Find where the given text appears and provide that cell's center as [X, Y] coordinate. 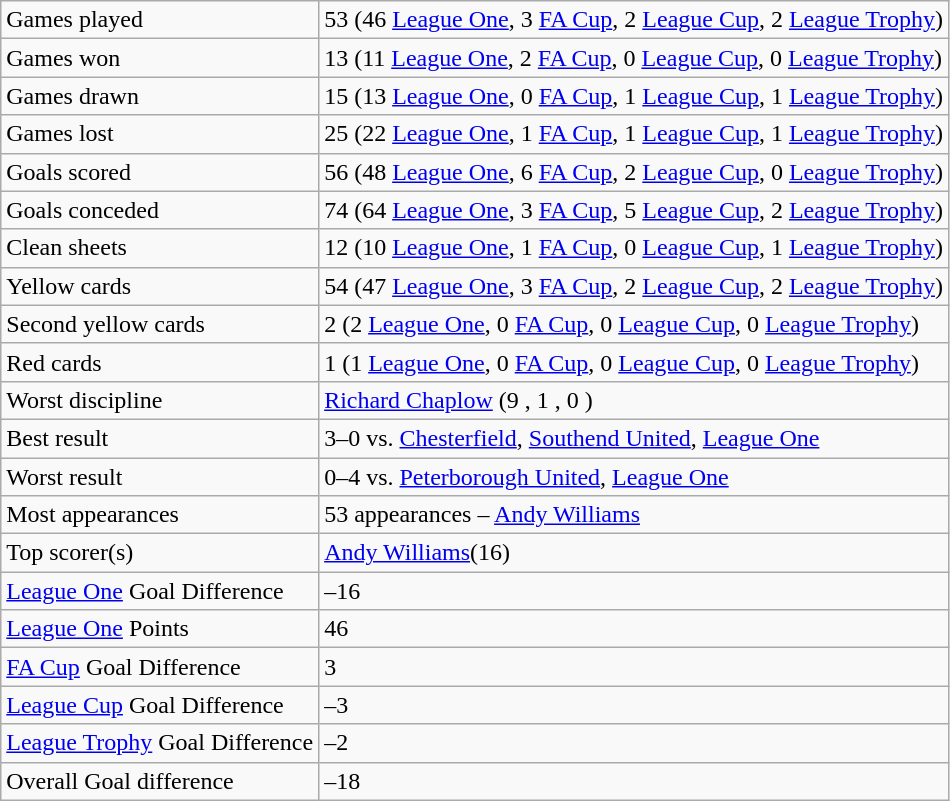
Games played [160, 20]
League One Goal Difference [160, 591]
53 (46 League One, 3 FA Cup, 2 League Cup, 2 League Trophy) [634, 20]
Second yellow cards [160, 324]
3 [634, 667]
–16 [634, 591]
–18 [634, 781]
Andy Williams(16) [634, 553]
Richard Chaplow (9 , 1 , 0 ) [634, 400]
53 appearances – Andy Williams [634, 515]
1 (1 League One, 0 FA Cup, 0 League Cup, 0 League Trophy) [634, 362]
Games lost [160, 134]
–3 [634, 705]
League One Points [160, 629]
Top scorer(s) [160, 553]
Goals conceded [160, 210]
13 (11 League One, 2 FA Cup, 0 League Cup, 0 League Trophy) [634, 58]
Worst result [160, 477]
3–0 vs. Chesterfield, Southend United, League One [634, 438]
League Cup Goal Difference [160, 705]
15 (13 League One, 0 FA Cup, 1 League Cup, 1 League Trophy) [634, 96]
Red cards [160, 362]
–2 [634, 743]
2 (2 League One, 0 FA Cup, 0 League Cup, 0 League Trophy) [634, 324]
46 [634, 629]
54 (47 League One, 3 FA Cup, 2 League Cup, 2 League Trophy) [634, 286]
Goals scored [160, 172]
Clean sheets [160, 248]
FA Cup Goal Difference [160, 667]
56 (48 League One, 6 FA Cup, 2 League Cup, 0 League Trophy) [634, 172]
League Trophy Goal Difference [160, 743]
25 (22 League One, 1 FA Cup, 1 League Cup, 1 League Trophy) [634, 134]
Best result [160, 438]
Most appearances [160, 515]
Games won [160, 58]
0–4 vs. Peterborough United, League One [634, 477]
74 (64 League One, 3 FA Cup, 5 League Cup, 2 League Trophy) [634, 210]
Games drawn [160, 96]
Worst discipline [160, 400]
Overall Goal difference [160, 781]
12 (10 League One, 1 FA Cup, 0 League Cup, 1 League Trophy) [634, 248]
Yellow cards [160, 286]
